Detect which cell encompasses the target text, then output its [X, Y] center coordinate. 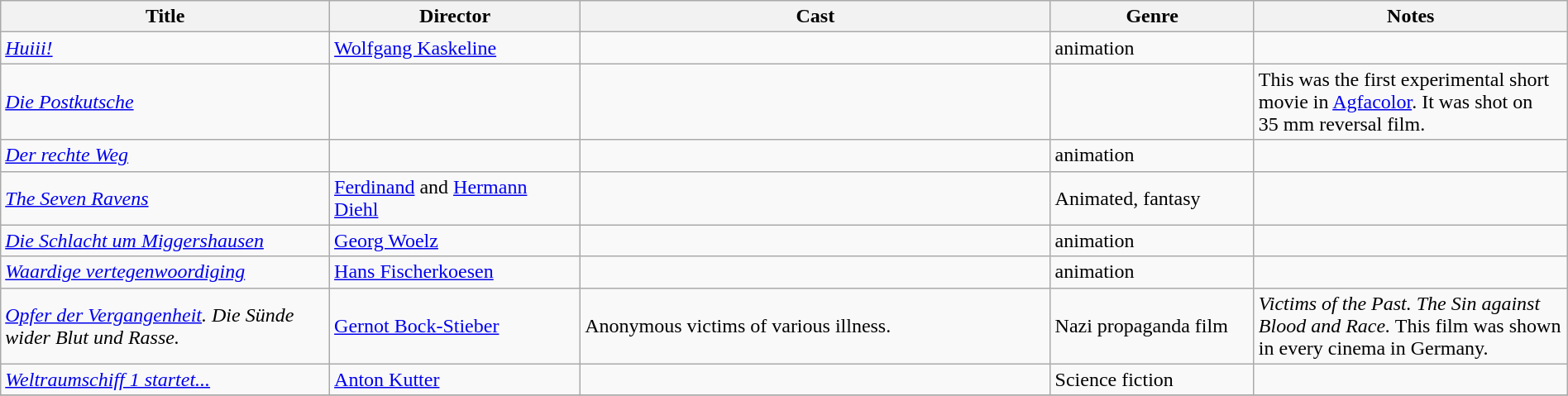
Science fiction [1152, 379]
Ferdinand and Hermann Diehl [455, 198]
Wolfgang Kaskeline [455, 48]
Gernot Bock-Stieber [455, 326]
Nazi propaganda film [1152, 326]
This was the first experimental short movie in Agfacolor. It was shot on 35 mm reversal film. [1411, 102]
Notes [1411, 17]
Huiii! [165, 48]
Cast [815, 17]
Weltraumschiff 1 startet... [165, 379]
Die Postkutsche [165, 102]
Title [165, 17]
Hans Fischerkoesen [455, 272]
Waardige vertegenwoordiging [165, 272]
Genre [1152, 17]
Anton Kutter [455, 379]
Die Schlacht um Miggershausen [165, 241]
Director [455, 17]
Georg Woelz [455, 241]
Der rechte Weg [165, 155]
Anonymous victims of various illness. [815, 326]
Victims of the Past. The Sin against Blood and Race. This film was shown in every cinema in Germany. [1411, 326]
Animated, fantasy [1152, 198]
The Seven Ravens [165, 198]
Opfer der Vergangenheit. Die Sünde wider Blut und Rasse. [165, 326]
